For the text-containing cell, return its midpoint in (x, y) coordinate format. 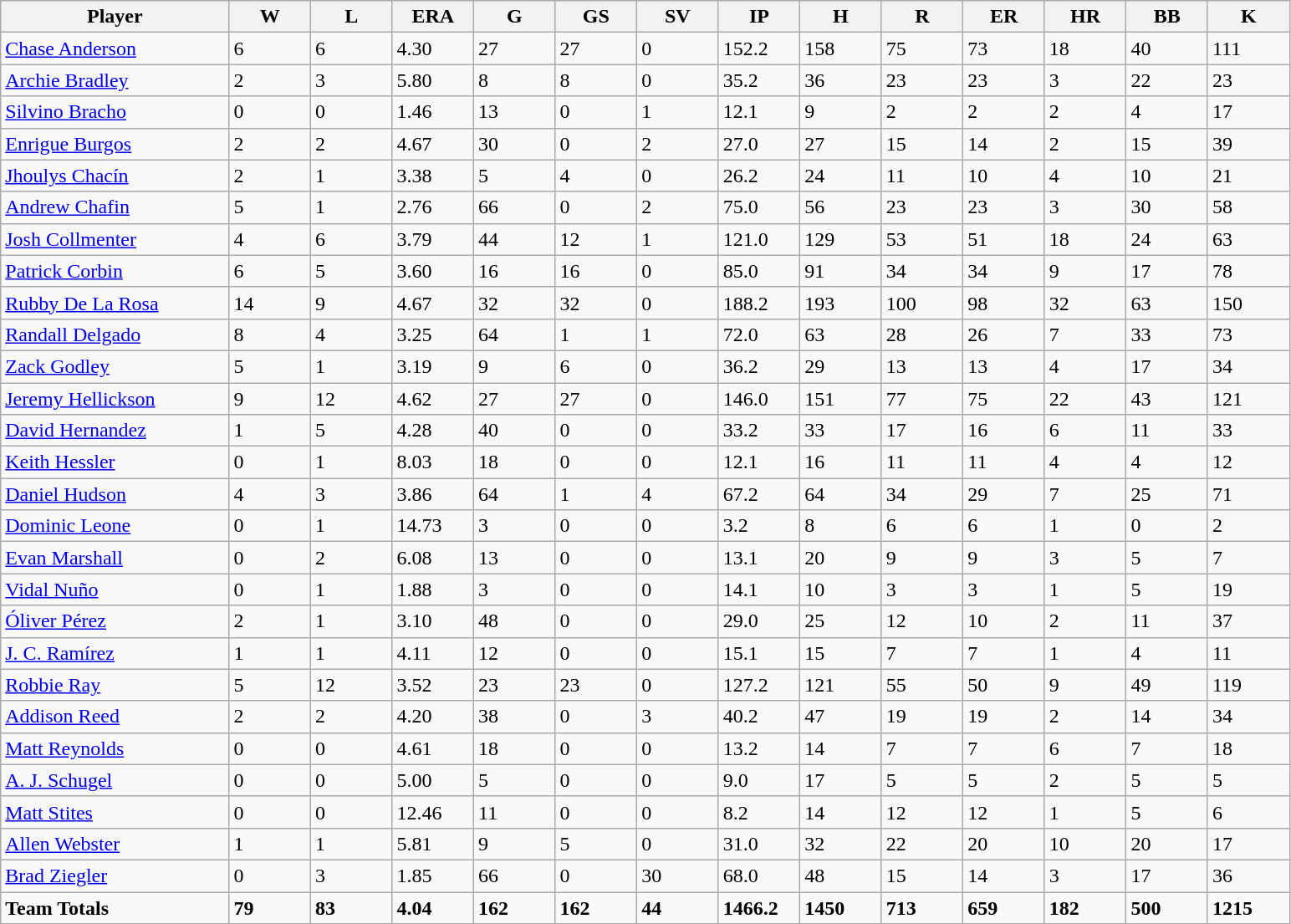
68.0 (759, 876)
4.11 (433, 653)
Daniel Hudson (115, 494)
111 (1248, 48)
151 (841, 399)
31.0 (759, 844)
121.0 (759, 239)
152.2 (759, 48)
79 (270, 907)
713 (922, 907)
Team Totals (115, 907)
38 (515, 717)
51 (1004, 239)
77 (922, 399)
David Hernandez (115, 431)
75.0 (759, 207)
2.76 (433, 207)
Dominic Leone (115, 526)
4.30 (433, 48)
3.86 (433, 494)
Keith Hessler (115, 462)
4.20 (433, 717)
29.0 (759, 621)
146.0 (759, 399)
36.2 (759, 366)
83 (351, 907)
188.2 (759, 303)
1.85 (433, 876)
R (922, 17)
Addison Reed (115, 717)
Andrew Chafin (115, 207)
Evan Marshall (115, 558)
BB (1167, 17)
1466.2 (759, 907)
3.19 (433, 366)
Robbie Ray (115, 685)
21 (1248, 176)
K (1248, 17)
Jhoulys Chacín (115, 176)
55 (922, 685)
53 (922, 239)
4.62 (433, 399)
43 (1167, 399)
G (515, 17)
193 (841, 303)
Óliver Pérez (115, 621)
Zack Godley (115, 366)
Rubby De La Rosa (115, 303)
Silvino Bracho (115, 112)
47 (841, 717)
78 (1248, 271)
500 (1167, 907)
40.2 (759, 717)
67.2 (759, 494)
127.2 (759, 685)
Vidal Nuño (115, 590)
GS (596, 17)
Josh Collmenter (115, 239)
ERA (433, 17)
Brad Ziegler (115, 876)
37 (1248, 621)
26.2 (759, 176)
ER (1004, 17)
Matt Reynolds (115, 748)
Patrick Corbin (115, 271)
28 (922, 334)
1.88 (433, 590)
98 (1004, 303)
9.0 (759, 780)
72.0 (759, 334)
Jeremy Hellickson (115, 399)
39 (1248, 144)
3.60 (433, 271)
12.46 (433, 812)
150 (1248, 303)
91 (841, 271)
3.10 (433, 621)
1.46 (433, 112)
56 (841, 207)
6.08 (433, 558)
H (841, 17)
3.25 (433, 334)
4.61 (433, 748)
14.1 (759, 590)
35.2 (759, 80)
71 (1248, 494)
Archie Bradley (115, 80)
5.81 (433, 844)
14.73 (433, 526)
15.1 (759, 653)
3.79 (433, 239)
Allen Webster (115, 844)
4.04 (433, 907)
13.1 (759, 558)
3.52 (433, 685)
5.00 (433, 780)
659 (1004, 907)
Matt Stites (115, 812)
3.38 (433, 176)
3.2 (759, 526)
182 (1085, 907)
27.0 (759, 144)
J. C. Ramírez (115, 653)
SV (678, 17)
50 (1004, 685)
58 (1248, 207)
W (270, 17)
1215 (1248, 907)
HR (1085, 17)
5.80 (433, 80)
A. J. Schugel (115, 780)
Randall Delgado (115, 334)
158 (841, 48)
100 (922, 303)
85.0 (759, 271)
Enrigue Burgos (115, 144)
119 (1248, 685)
26 (1004, 334)
L (351, 17)
8.2 (759, 812)
Player (115, 17)
4.28 (433, 431)
1450 (841, 907)
13.2 (759, 748)
49 (1167, 685)
8.03 (433, 462)
33.2 (759, 431)
129 (841, 239)
IP (759, 17)
Chase Anderson (115, 48)
